For the text-containing cell, return its midpoint in [x, y] coordinate format. 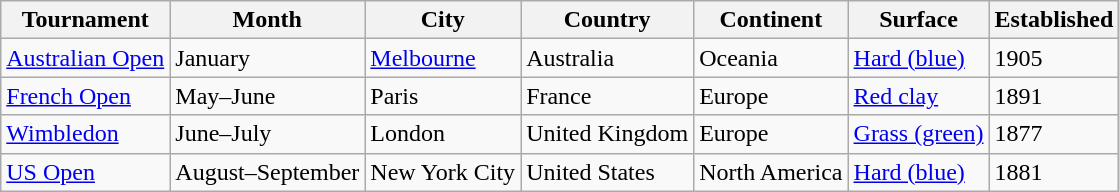
Wimbledon [86, 134]
Tournament [86, 20]
Oceania [771, 58]
Paris [443, 96]
US Open [86, 172]
London [443, 134]
Australia [608, 58]
May–June [268, 96]
Country [608, 20]
Established [1054, 20]
United States [608, 172]
1891 [1054, 96]
January [268, 58]
North America [771, 172]
France [608, 96]
August–September [268, 172]
City [443, 20]
New York City [443, 172]
French Open [86, 96]
Surface [918, 20]
Continent [771, 20]
1877 [1054, 134]
Month [268, 20]
June–July [268, 134]
Melbourne [443, 58]
1881 [1054, 172]
1905 [1054, 58]
Australian Open [86, 58]
Red clay [918, 96]
Grass (green) [918, 134]
United Kingdom [608, 134]
